Determine the (x, y) coordinate at the center of the cell enclosing the given text.  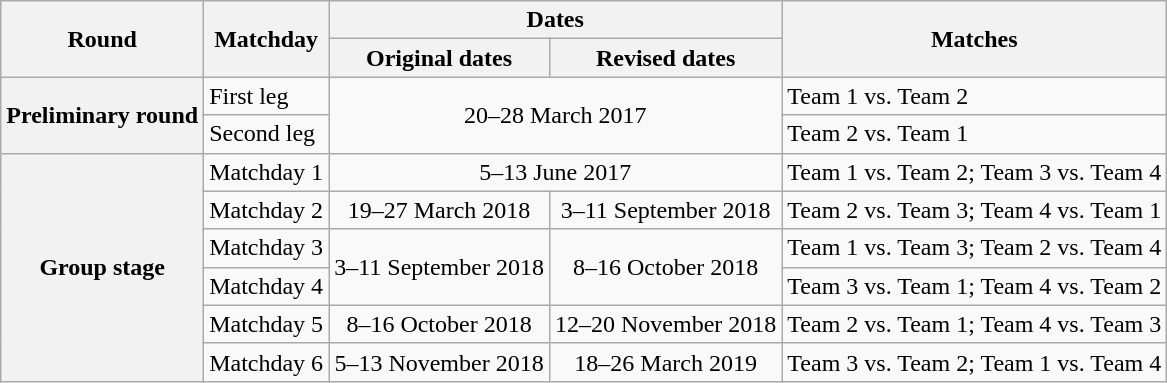
Team 2 vs. Team 3; Team 4 vs. Team 1 (974, 210)
20–28 March 2017 (556, 115)
Team 2 vs. Team 1 (974, 134)
Team 1 vs. Team 3; Team 2 vs. Team 4 (974, 248)
Matches (974, 39)
Matchday 3 (266, 248)
Team 3 vs. Team 1; Team 4 vs. Team 2 (974, 286)
Matchday 2 (266, 210)
Matchday (266, 39)
5–13 November 2018 (440, 362)
Round (102, 39)
Group stage (102, 267)
5–13 June 2017 (556, 172)
Team 2 vs. Team 1; Team 4 vs. Team 3 (974, 324)
Team 3 vs. Team 2; Team 1 vs. Team 4 (974, 362)
Second leg (266, 134)
Matchday 4 (266, 286)
19–27 March 2018 (440, 210)
12–20 November 2018 (665, 324)
Revised dates (665, 58)
Matchday 1 (266, 172)
Matchday 6 (266, 362)
Team 1 vs. Team 2; Team 3 vs. Team 4 (974, 172)
Preliminary round (102, 115)
Matchday 5 (266, 324)
Dates (556, 20)
First leg (266, 96)
Original dates (440, 58)
18–26 March 2019 (665, 362)
Team 1 vs. Team 2 (974, 96)
